From the cell containing the given text, extract its center point as (x, y) coordinate. 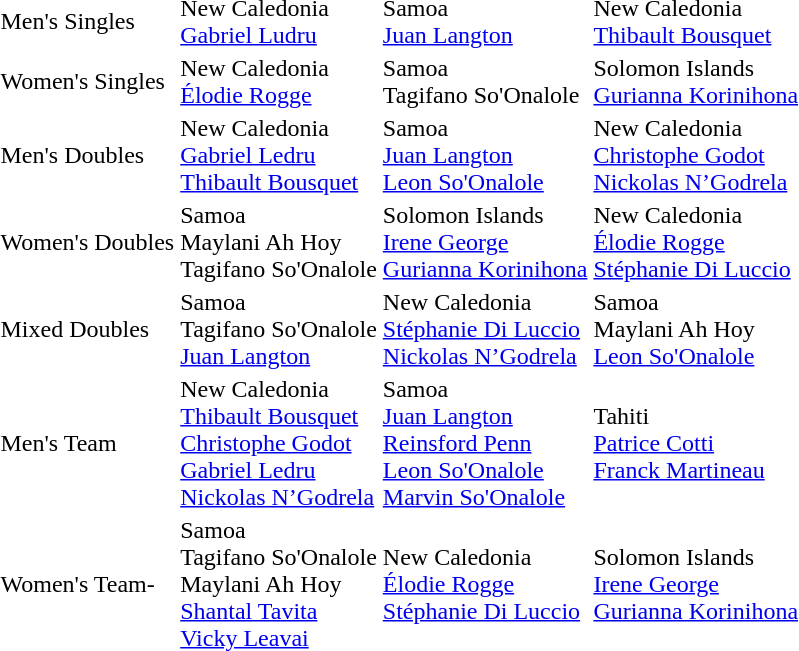
New CaledoniaStéphanie Di LuccioNickolas N’Godrela (485, 329)
SamoaJuan LangtonLeon So'Onalole (485, 155)
SamoaTagifano So'Onalole (485, 82)
SamoaTagifano So'OnaloleJuan Langton (279, 329)
SamoaJuan LangtonReinsford PennLeon So'OnaloleMarvin So'Onalole (485, 443)
New CaledoniaThibault BousquetChristophe GodotGabriel LedruNickolas N’Godrela (279, 443)
New CaledoniaÉlodie Rogge (279, 82)
Solomon IslandsIrene GeorgeGurianna Korinihona (485, 242)
New CaledoniaGabriel LedruThibault Bousquet (279, 155)
SamoaMaylani Ah HoyTagifano So'Onalole (279, 242)
